Scan for the cell matching the given text and deliver its (X, Y) coordinate at center. 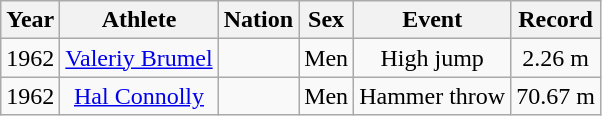
Sex (326, 20)
70.67 m (556, 96)
Athlete (139, 20)
Hal Connolly (139, 96)
Valeriy Brumel (139, 58)
Event (432, 20)
2.26 m (556, 58)
Year (30, 20)
Hammer throw (432, 96)
High jump (432, 58)
Nation (258, 20)
Record (556, 20)
